Return the [X, Y] coordinate for the center point of the cell that contains the specified text.  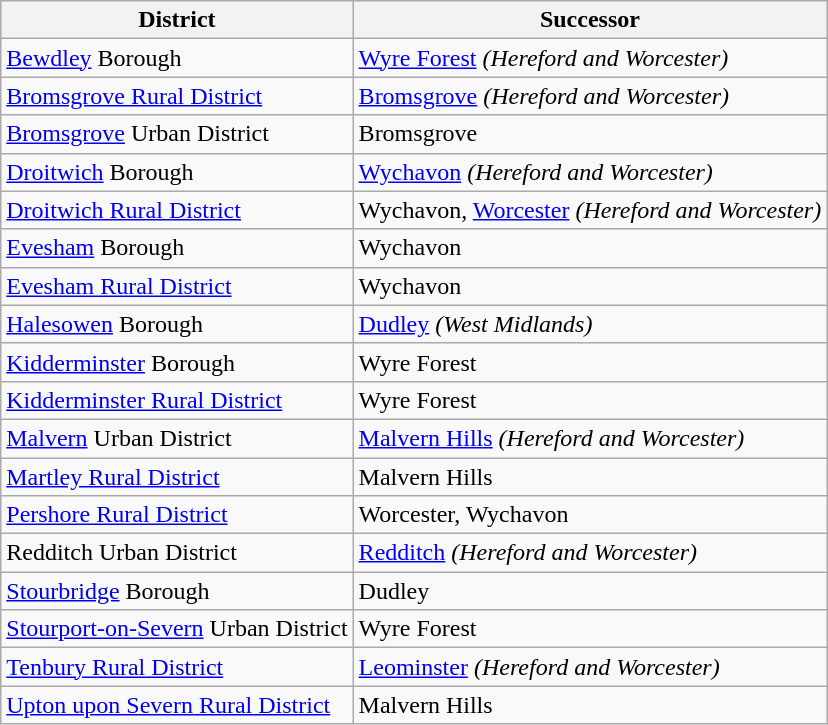
Stourbridge Borough [177, 591]
Droitwich Borough [177, 172]
Evesham Borough [177, 248]
Evesham Rural District [177, 286]
Bromsgrove Rural District [177, 96]
Dudley (West Midlands) [590, 324]
Droitwich Rural District [177, 210]
Wyre Forest (Hereford and Worcester) [590, 58]
Worcester, Wychavon [590, 515]
Successor [590, 20]
Redditch Urban District [177, 553]
Kidderminster Borough [177, 362]
Martley Rural District [177, 477]
Bromsgrove [590, 134]
Kidderminster Rural District [177, 400]
Halesowen Borough [177, 324]
Wychavon (Hereford and Worcester) [590, 172]
Stourport-on-Severn Urban District [177, 629]
Malvern Hills (Hereford and Worcester) [590, 438]
District [177, 20]
Dudley [590, 591]
Leominster (Hereford and Worcester) [590, 667]
Pershore Rural District [177, 515]
Redditch (Hereford and Worcester) [590, 553]
Bewdley Borough [177, 58]
Wychavon, Worcester (Hereford and Worcester) [590, 210]
Malvern Urban District [177, 438]
Upton upon Severn Rural District [177, 705]
Bromsgrove (Hereford and Worcester) [590, 96]
Bromsgrove Urban District [177, 134]
Tenbury Rural District [177, 667]
